Find where the given text appears and provide that cell's center as (x, y) coordinate. 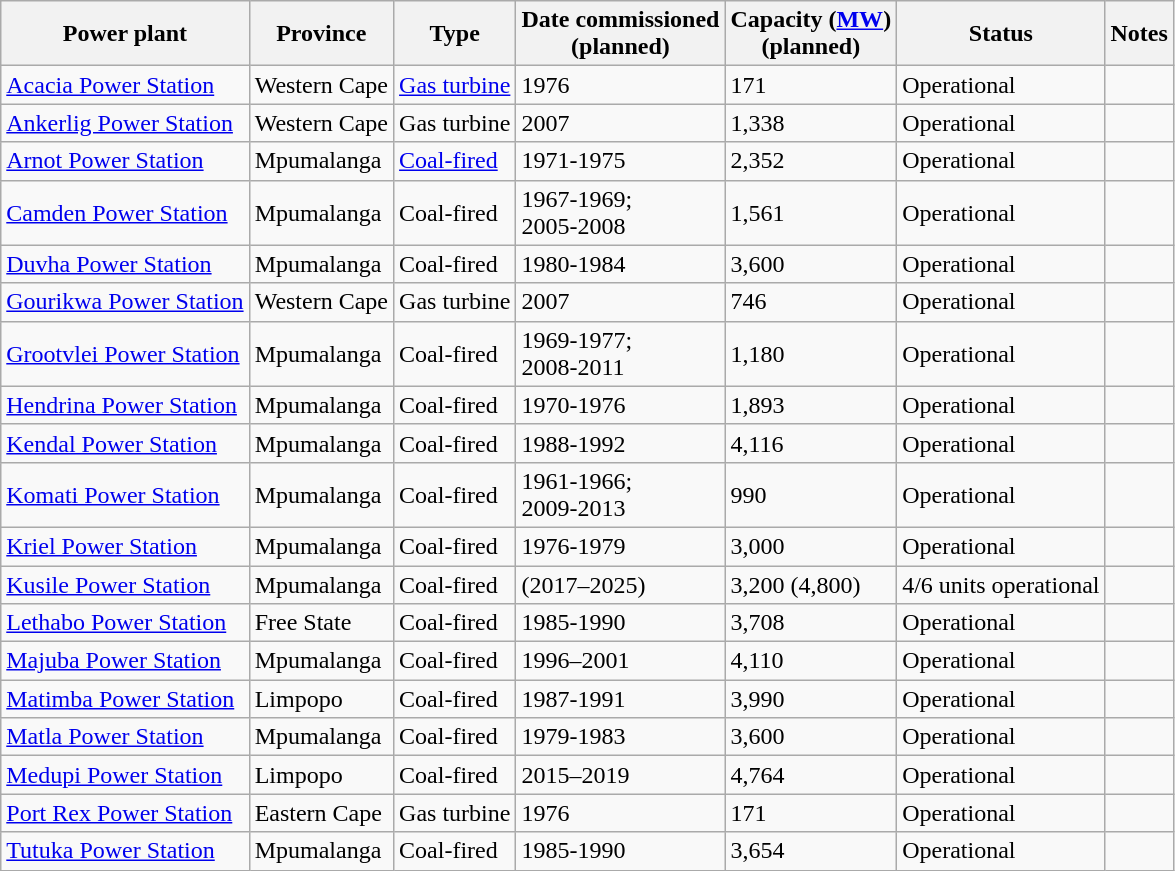
1,338 (811, 123)
3,708 (811, 623)
Province (321, 34)
Port Rex Power Station (125, 813)
Capacity (MW)(planned) (811, 34)
4,764 (811, 775)
Eastern Cape (321, 813)
Duvha Power Station (125, 264)
746 (811, 302)
3,990 (811, 699)
Medupi Power Station (125, 775)
1970-1976 (620, 405)
1,180 (811, 354)
1988-1992 (620, 443)
Matimba Power Station (125, 699)
Arnot Power Station (125, 161)
1971-1975 (620, 161)
Gourikwa Power Station (125, 302)
Lethabo Power Station (125, 623)
1961-1966;2009-2013 (620, 494)
Grootvlei Power Station (125, 354)
Date commissioned(planned) (620, 34)
1987-1991 (620, 699)
Power plant (125, 34)
Matla Power Station (125, 737)
Kendal Power Station (125, 443)
Type (455, 34)
Ankerlig Power Station (125, 123)
2015–2019 (620, 775)
Acacia Power Station (125, 85)
1980-1984 (620, 264)
990 (811, 494)
(2017–2025) (620, 585)
3,200 (4,800) (811, 585)
Kusile Power Station (125, 585)
1967-1969;2005-2008 (620, 212)
4/6 units operational (1001, 585)
4,116 (811, 443)
1996–2001 (620, 661)
1,561 (811, 212)
Free State (321, 623)
Kriel Power Station (125, 546)
Notes (1139, 34)
4,110 (811, 661)
Hendrina Power Station (125, 405)
3,000 (811, 546)
Camden Power Station (125, 212)
Komati Power Station (125, 494)
2,352 (811, 161)
Majuba Power Station (125, 661)
1976-1979 (620, 546)
1,893 (811, 405)
3,654 (811, 851)
1979-1983 (620, 737)
1969-1977;2008-2011 (620, 354)
Tutuka Power Station (125, 851)
Status (1001, 34)
